Identify which cell holds the provided text, then report its (X, Y) central coordinate. 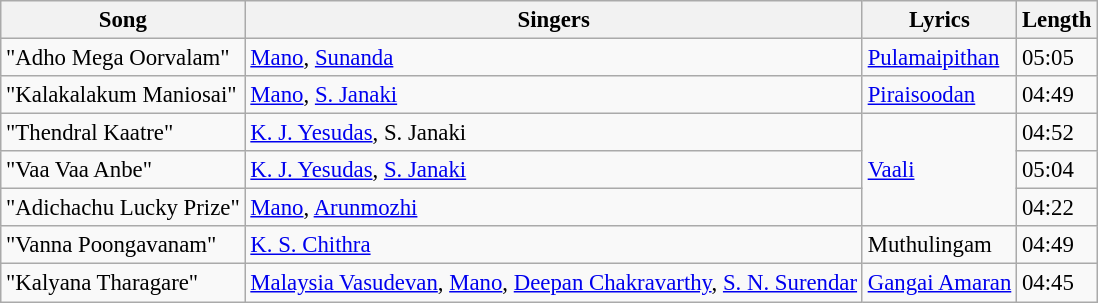
Muthulingam (939, 245)
04:52 (1057, 133)
"Adho Mega Oorvalam" (123, 58)
"Vanna Poongavanam" (123, 245)
"Thendral Kaatre" (123, 133)
Lyrics (939, 20)
"Adichachu Lucky Prize" (123, 208)
04:22 (1057, 208)
Singers (554, 20)
Length (1057, 20)
Gangai Amaran (939, 283)
K. S. Chithra (554, 245)
Pulamaipithan (939, 58)
"Vaa Vaa Anbe" (123, 170)
Mano, S. Janaki (554, 95)
Malaysia Vasudevan, Mano, Deepan Chakravarthy, S. N. Surendar (554, 283)
Song (123, 20)
Vaali (939, 170)
Mano, Sunanda (554, 58)
Mano, Arunmozhi (554, 208)
"Kalyana Tharagare" (123, 283)
04:45 (1057, 283)
05:04 (1057, 170)
05:05 (1057, 58)
"Kalakalakum Maniosai" (123, 95)
Piraisoodan (939, 95)
